Output the [X, Y] coordinate of the center of the cell containing the given text.  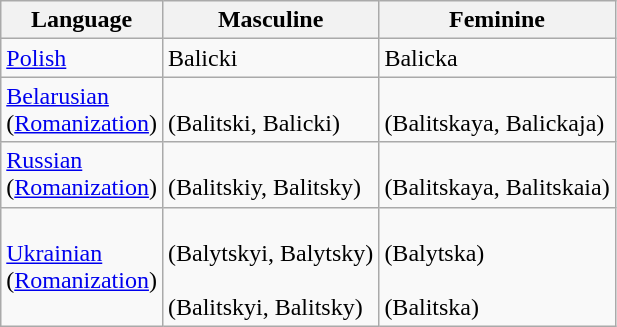
(Balitski, Balicki) [270, 110]
Language [82, 20]
(Balytskyi, Balytsky) (Balitskyi, Balitsky) [270, 266]
(Balytska) (Balitska) [497, 266]
Masculine [270, 20]
Balicki [270, 58]
Feminine [497, 20]
(Balitskaya, Balickaja) [497, 110]
Balicka [497, 58]
(Balitskaya, Balitskaia) [497, 174]
(Balitskiy, Balitsky) [270, 174]
Ukrainian (Romanization) [82, 266]
Russian (Romanization) [82, 174]
Polish [82, 58]
Belarusian (Romanization) [82, 110]
